Output the (x, y) coordinate of the center of the cell containing the given text.  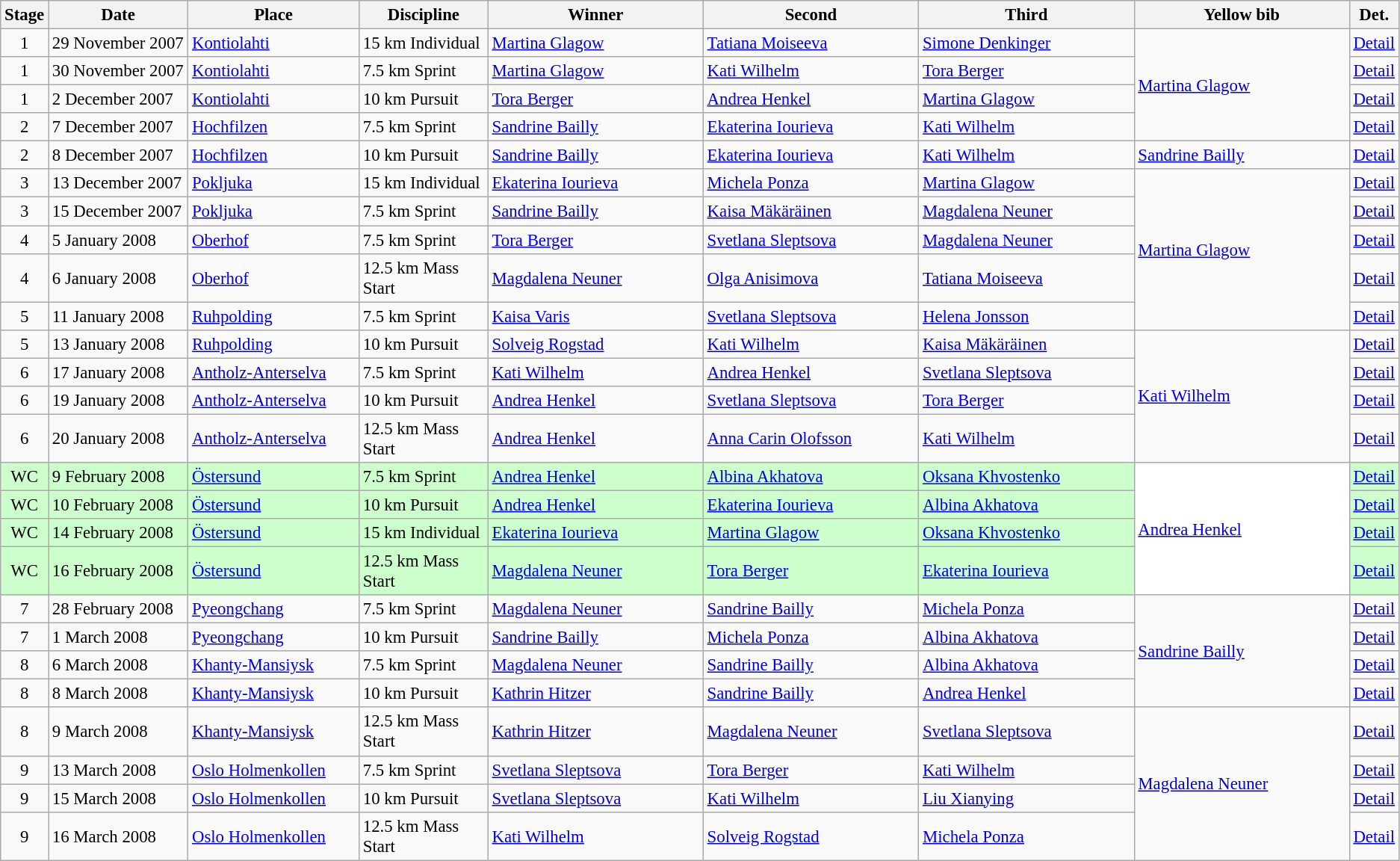
1 March 2008 (118, 638)
Second (811, 15)
16 March 2008 (118, 836)
Winner (595, 15)
13 December 2007 (118, 183)
Yellow bib (1242, 15)
11 January 2008 (118, 316)
15 December 2007 (118, 212)
Olga Anisimova (811, 278)
Det. (1374, 15)
Stage (25, 15)
29 November 2007 (118, 43)
15 March 2008 (118, 798)
Date (118, 15)
28 February 2008 (118, 609)
Anna Carin Olofsson (811, 438)
Simone Denkinger (1026, 43)
17 January 2008 (118, 372)
Third (1026, 15)
9 March 2008 (118, 732)
30 November 2007 (118, 71)
19 January 2008 (118, 401)
16 February 2008 (118, 571)
8 December 2007 (118, 155)
Place (273, 15)
13 March 2008 (118, 770)
Kaisa Varis (595, 316)
6 March 2008 (118, 665)
5 January 2008 (118, 240)
2 December 2007 (118, 99)
8 March 2008 (118, 694)
13 January 2008 (118, 344)
14 February 2008 (118, 533)
6 January 2008 (118, 278)
Liu Xianying (1026, 798)
20 January 2008 (118, 438)
Discipline (423, 15)
9 February 2008 (118, 477)
10 February 2008 (118, 504)
Helena Jonsson (1026, 316)
7 December 2007 (118, 127)
